Return (X, Y) of the center of cell containing provided text 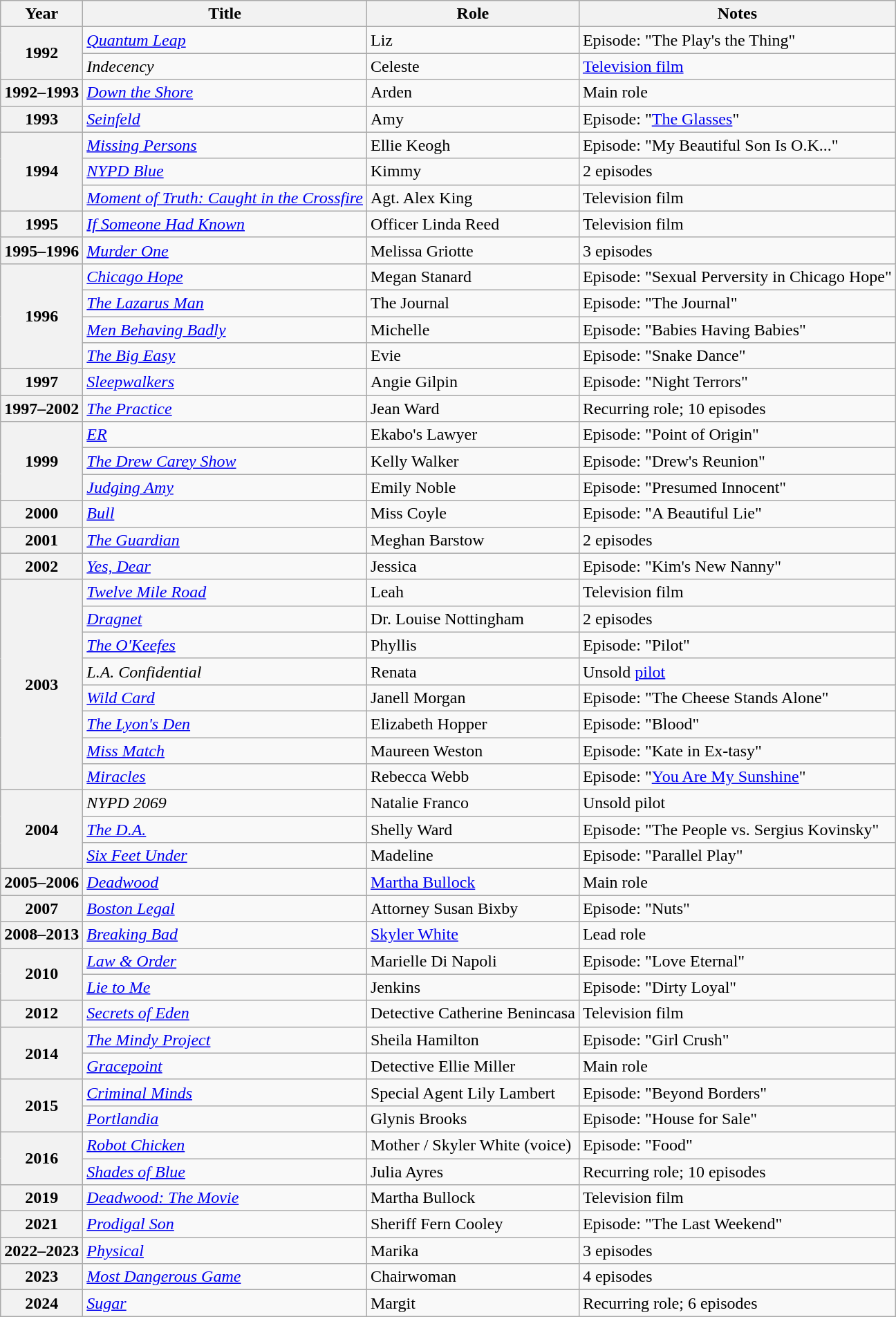
Episode: "Night Terrors" (737, 382)
Marielle Di Napoli (473, 961)
Sheriff Fern Cooley (473, 1224)
1992 (41, 53)
Episode: "Blood" (737, 724)
1996 (41, 316)
Maureen Weston (473, 750)
2014 (41, 1053)
1995 (41, 224)
Dragnet (225, 619)
2015 (41, 1105)
Sheila Hamilton (473, 1040)
Bull (225, 514)
Melissa Griotte (473, 250)
The Lyon's Den (225, 724)
Arden (473, 93)
2004 (41, 830)
Portlandia (225, 1119)
Episode: "The Cheese Stands Alone" (737, 698)
2003 (41, 684)
Boston Legal (225, 908)
2024 (41, 1303)
Deadwood (225, 882)
Madeline (473, 856)
Celeste (473, 66)
Episode: "Sexual Perversity in Chicago Hope" (737, 277)
Margit (473, 1303)
The Practice (225, 409)
Yes, Dear (225, 566)
Quantum Leap (225, 40)
Episode: "The Last Weekend" (737, 1224)
Miss Coyle (473, 514)
Emily Noble (473, 487)
Title (225, 14)
If Someone Had Known (225, 224)
Episode: "You Are My Sunshine" (737, 777)
Michelle (473, 330)
Breaking Bad (225, 935)
Episode: "Food" (737, 1145)
The Drew Carey Show (225, 461)
Chairwoman (473, 1277)
Recurring role; 6 episodes (737, 1303)
The Mindy Project (225, 1040)
NYPD 2069 (225, 803)
Julia Ayres (473, 1172)
Episode: "Snake Dance" (737, 356)
Episode: "Nuts" (737, 908)
Secrets of Eden (225, 1014)
Mother / Skyler White (voice) (473, 1145)
Agt. Alex King (473, 198)
Episode: "Babies Having Babies" (737, 330)
Seinfeld (225, 119)
Deadwood: The Movie (225, 1198)
Evie (473, 356)
Murder One (225, 250)
Episode: "Dirty Loyal" (737, 987)
Gracepoint (225, 1066)
2000 (41, 514)
Episode: "The Glasses" (737, 119)
Ellie Keogh (473, 145)
Skyler White (473, 935)
Role (473, 14)
Physical (225, 1251)
The Guardian (225, 540)
Episode: "The People vs. Sergius Kovinsky" (737, 830)
The Lazarus Man (225, 303)
NYPD Blue (225, 171)
Liz (473, 40)
Angie Gilpin (473, 382)
Officer Linda Reed (473, 224)
Sleepwalkers (225, 382)
2007 (41, 908)
Episode: "The Play's the Thing" (737, 40)
2005–2006 (41, 882)
1997 (41, 382)
Men Behaving Badly (225, 330)
Renata (473, 671)
Detective Ellie Miller (473, 1066)
Meghan Barstow (473, 540)
2016 (41, 1158)
The Big Easy (225, 356)
Episode: "Kim's New Nanny" (737, 566)
Kimmy (473, 171)
Law & Order (225, 961)
Episode: "Kate in Ex-tasy" (737, 750)
Dr. Louise Nottingham (473, 619)
Episode: "Pilot" (737, 645)
Episode: "Beyond Borders" (737, 1092)
2023 (41, 1277)
Episode: "House for Sale" (737, 1119)
Down the Shore (225, 93)
4 episodes (737, 1277)
The D.A. (225, 830)
Megan Stanard (473, 277)
ER (225, 435)
Moment of Truth: Caught in the Crossfire (225, 198)
Jessica (473, 566)
Miracles (225, 777)
Amy (473, 119)
Criminal Minds (225, 1092)
Lie to Me (225, 987)
Chicago Hope (225, 277)
2001 (41, 540)
1997–2002 (41, 409)
1994 (41, 171)
Prodigal Son (225, 1224)
1992–1993 (41, 93)
Phyllis (473, 645)
Episode: "Presumed Innocent" (737, 487)
Episode: "The Journal" (737, 303)
Kelly Walker (473, 461)
2019 (41, 1198)
Episode: "Love Eternal" (737, 961)
Rebecca Webb (473, 777)
Episode: "Parallel Play" (737, 856)
2002 (41, 566)
Shelly Ward (473, 830)
L.A. Confidential (225, 671)
Glynis Brooks (473, 1119)
Episode: "A Beautiful Lie" (737, 514)
The O'Keefes (225, 645)
Year (41, 14)
1995–1996 (41, 250)
Twelve Mile Road (225, 592)
Marika (473, 1251)
Episode: "Point of Origin" (737, 435)
Wild Card (225, 698)
Special Agent Lily Lambert (473, 1092)
1999 (41, 461)
Lead role (737, 935)
The Journal (473, 303)
Detective Catherine Benincasa (473, 1014)
2012 (41, 1014)
1993 (41, 119)
2010 (41, 974)
Natalie Franco (473, 803)
Sugar (225, 1303)
Judging Amy (225, 487)
Most Dangerous Game (225, 1277)
Miss Match (225, 750)
Jenkins (473, 987)
Missing Persons (225, 145)
2008–2013 (41, 935)
Ekabo's Lawyer (473, 435)
Indecency (225, 66)
2021 (41, 1224)
Leah (473, 592)
Janell Morgan (473, 698)
Episode: "My Beautiful Son Is O.K..." (737, 145)
Jean Ward (473, 409)
Episode: "Drew's Reunion" (737, 461)
Robot Chicken (225, 1145)
Episode: "Girl Crush" (737, 1040)
Six Feet Under (225, 856)
Notes (737, 14)
Elizabeth Hopper (473, 724)
Attorney Susan Bixby (473, 908)
2022–2023 (41, 1251)
Shades of Blue (225, 1172)
